Detect which cell encompasses the target text, then output its (x, y) center coordinate. 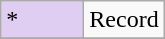
Record (124, 20)
* (42, 20)
